Provide the [X, Y] coordinate of the cell's center where the given text is located.  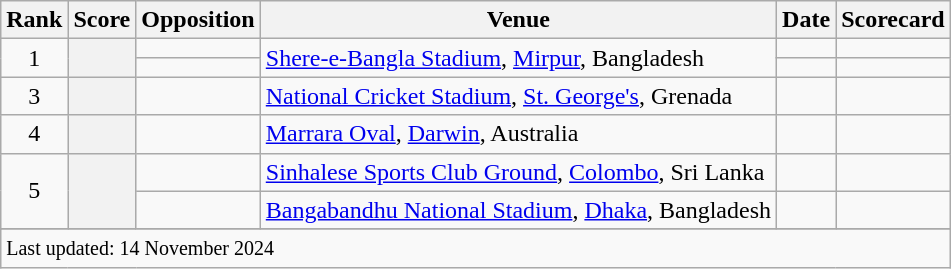
Bangabandhu National Stadium, Dhaka, Bangladesh [518, 210]
4 [34, 134]
Date [806, 20]
Sinhalese Sports Club Ground, Colombo, Sri Lanka [518, 172]
Score [102, 20]
3 [34, 96]
Opposition [198, 20]
Scorecard [894, 20]
1 [34, 58]
Marrara Oval, Darwin, Australia [518, 134]
Rank [34, 20]
Last updated: 14 November 2024 [476, 248]
Shere-e-Bangla Stadium, Mirpur, Bangladesh [518, 58]
National Cricket Stadium, St. George's, Grenada [518, 96]
Venue [518, 20]
5 [34, 191]
